For the text-containing cell, return its midpoint in [X, Y] coordinate format. 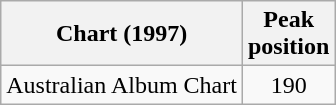
Peakposition [288, 34]
Chart (1997) [122, 34]
190 [288, 85]
Australian Album Chart [122, 85]
